Return (X, Y) of the center of cell containing provided text 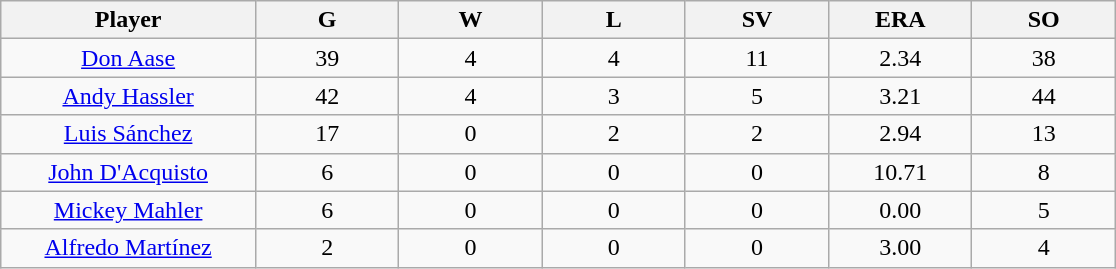
8 (1044, 172)
3.21 (900, 96)
W (470, 20)
John D'Acquisto (128, 172)
3.00 (900, 248)
G (326, 20)
10.71 (900, 172)
Luis Sánchez (128, 134)
44 (1044, 96)
2.34 (900, 58)
L (614, 20)
38 (1044, 58)
39 (326, 58)
SV (756, 20)
Player (128, 20)
17 (326, 134)
SO (1044, 20)
ERA (900, 20)
42 (326, 96)
Don Aase (128, 58)
Alfredo Martínez (128, 248)
0.00 (900, 210)
Andy Hassler (128, 96)
3 (614, 96)
11 (756, 58)
13 (1044, 134)
Mickey Mahler (128, 210)
2.94 (900, 134)
